Provide the (X, Y) coordinate of the cell's center where the given text is located.  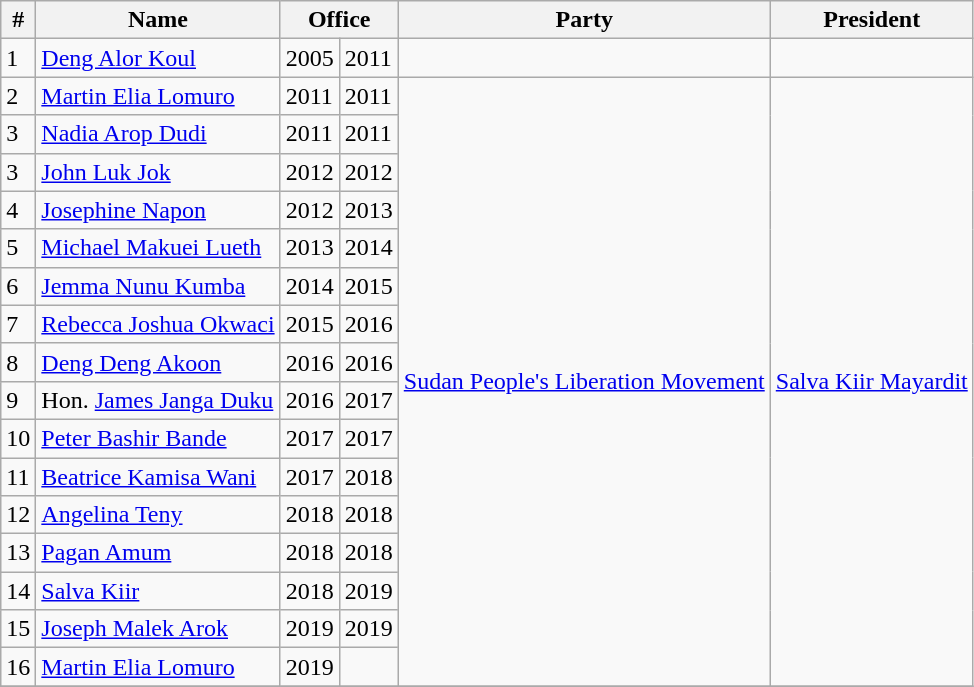
Salva Kiir Mayardit (872, 382)
2 (18, 96)
16 (18, 667)
Joseph Malek Arok (158, 629)
2005 (310, 58)
Pagan Amum (158, 553)
Deng Alor Koul (158, 58)
10 (18, 438)
Jemma Nunu Kumba (158, 286)
13 (18, 553)
4 (18, 210)
11 (18, 477)
15 (18, 629)
Rebecca Joshua Okwaci (158, 324)
5 (18, 248)
Salva Kiir (158, 591)
12 (18, 515)
Name (158, 20)
Sudan People's Liberation Movement (584, 382)
Josephine Napon (158, 210)
John Luk Jok (158, 172)
Hon. James Janga Duku (158, 400)
Party (584, 20)
President (872, 20)
1 (18, 58)
Office (339, 20)
Michael Makuei Lueth (158, 248)
Angelina Teny (158, 515)
# (18, 20)
14 (18, 591)
Nadia Arop Dudi (158, 134)
8 (18, 362)
7 (18, 324)
Deng Deng Akoon (158, 362)
Peter Bashir Bande (158, 438)
6 (18, 286)
9 (18, 400)
Beatrice Kamisa Wani (158, 477)
